From the cell containing the given text, extract its center point as [x, y] coordinate. 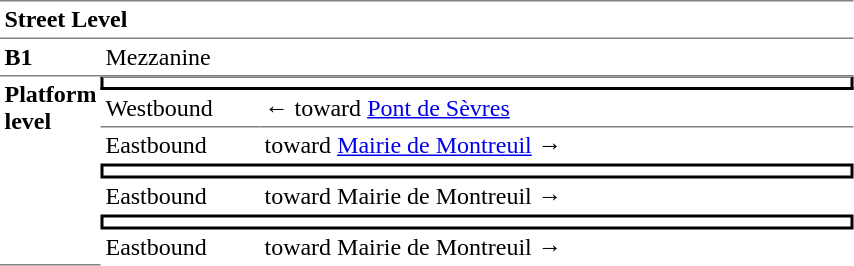
← toward Pont de Sèvres [557, 109]
Westbound [180, 109]
Street Level [427, 20]
Platform level [50, 170]
B1 [50, 58]
Mezzanine [478, 58]
